Extract the [X, Y] coordinate from the center of the cell holding the provided text.  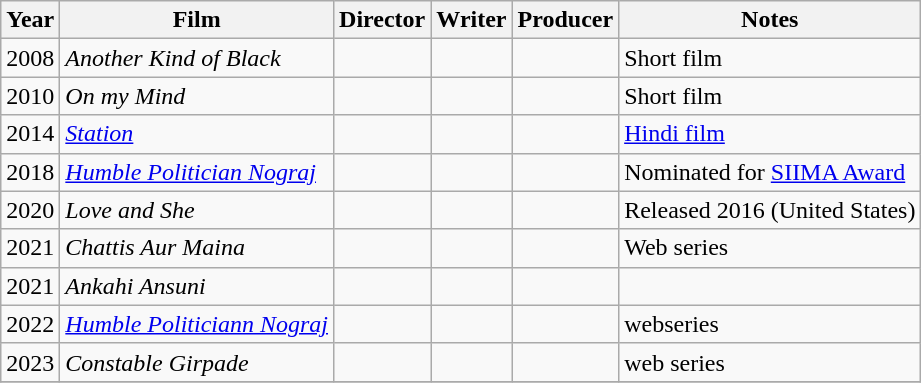
Film [197, 20]
Director [382, 20]
2020 [30, 210]
Love and She [197, 210]
2022 [30, 324]
Humble Politiciann Nograj [197, 324]
Producer [566, 20]
Another Kind of Black [197, 58]
Notes [770, 20]
Writer [472, 20]
On my Mind [197, 96]
Humble Politician Nograj [197, 172]
2023 [30, 362]
webseries [770, 324]
Station [197, 134]
2018 [30, 172]
Nominated for SIIMA Award [770, 172]
Constable Girpade [197, 362]
2014 [30, 134]
Web series [770, 248]
Ankahi Ansuni [197, 286]
web series [770, 362]
Year [30, 20]
2010 [30, 96]
2008 [30, 58]
Hindi film [770, 134]
Released 2016 (United States) [770, 210]
Chattis Aur Maina [197, 248]
